Find where the given text appears and provide that cell's center as [X, Y] coordinate. 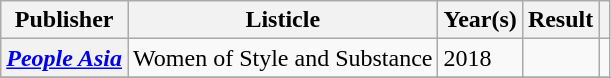
Listicle [283, 20]
2018 [480, 58]
Result [560, 20]
Women of Style and Substance [283, 58]
People Asia [64, 58]
Publisher [64, 20]
Year(s) [480, 20]
